Determine the [X, Y] coordinate at the center of the cell enclosing the given text.  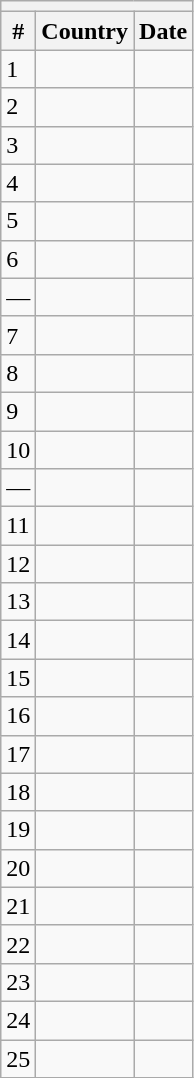
# [18, 31]
10 [18, 449]
24 [18, 1020]
25 [18, 1059]
5 [18, 221]
8 [18, 373]
12 [18, 564]
Country [85, 31]
4 [18, 183]
9 [18, 411]
3 [18, 145]
1 [18, 69]
17 [18, 754]
Date [164, 31]
6 [18, 259]
13 [18, 602]
14 [18, 640]
2 [18, 107]
20 [18, 868]
19 [18, 830]
23 [18, 982]
21 [18, 906]
22 [18, 944]
11 [18, 526]
16 [18, 716]
15 [18, 678]
7 [18, 335]
18 [18, 792]
